Return (X, Y) of the center of cell containing provided text 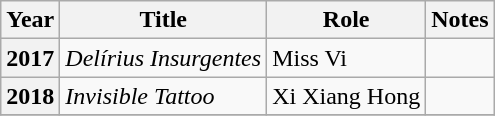
Invisible Tattoo (164, 96)
Role (346, 20)
2018 (30, 96)
Xi Xiang Hong (346, 96)
Title (164, 20)
Miss Vi (346, 58)
Notes (460, 20)
Delírius Insurgentes (164, 58)
2017 (30, 58)
Year (30, 20)
